For the text-containing cell, return its midpoint in [x, y] coordinate format. 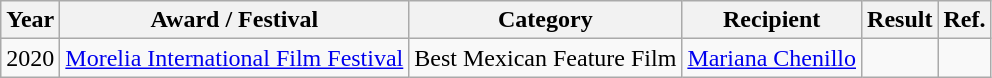
2020 [30, 58]
Morelia International Film Festival [234, 58]
Mariana Chenillo [772, 58]
Result [900, 20]
Category [546, 20]
Best Mexican Feature Film [546, 58]
Year [30, 20]
Recipient [772, 20]
Award / Festival [234, 20]
Ref. [964, 20]
